Find where the given text appears and provide that cell's center as (X, Y) coordinate. 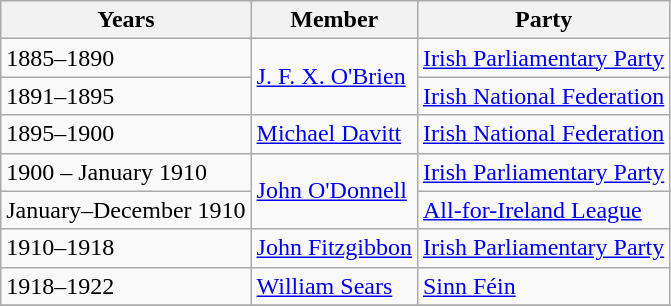
1918–1922 (126, 286)
William Sears (334, 286)
Michael Davitt (334, 134)
1885–1890 (126, 58)
John Fitzgibbon (334, 248)
1910–1918 (126, 248)
1891–1895 (126, 96)
John O'Donnell (334, 191)
1895–1900 (126, 134)
Sinn Féin (543, 286)
Party (543, 20)
1900 – January 1910 (126, 172)
Years (126, 20)
J. F. X. O'Brien (334, 77)
Member (334, 20)
All-for-Ireland League (543, 210)
January–December 1910 (126, 210)
